Find where the given text appears and provide that cell's center as [X, Y] coordinate. 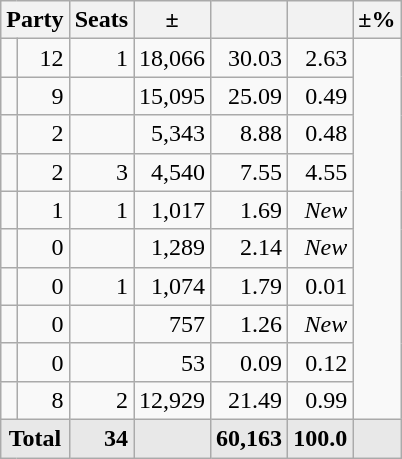
±% [377, 20]
2.63 [320, 58]
757 [172, 324]
4.55 [320, 172]
18,066 [172, 58]
0.09 [250, 362]
1,017 [172, 210]
2.14 [250, 248]
12,929 [172, 400]
Seats [101, 20]
34 [101, 438]
53 [172, 362]
7.55 [250, 172]
0.99 [320, 400]
100.0 [320, 438]
15,095 [172, 96]
Total [35, 438]
0.48 [320, 134]
60,163 [250, 438]
0.01 [320, 286]
8.88 [250, 134]
± [172, 20]
1,074 [172, 286]
1.69 [250, 210]
1.79 [250, 286]
9 [43, 96]
1,289 [172, 248]
1.26 [250, 324]
8 [43, 400]
3 [101, 172]
5,343 [172, 134]
25.09 [250, 96]
30.03 [250, 58]
12 [43, 58]
0.49 [320, 96]
0.12 [320, 362]
4,540 [172, 172]
21.49 [250, 400]
Party [35, 20]
